For the text-containing cell, return its midpoint in [X, Y] coordinate format. 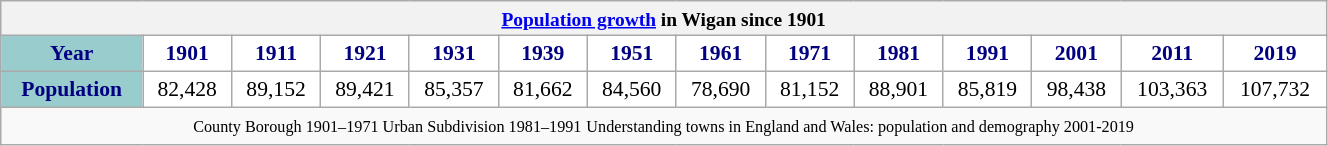
1961 [720, 54]
82,428 [188, 90]
1901 [188, 54]
81,152 [810, 90]
County Borough 1901–1971 Urban Subdivision 1981–1991 Understanding towns in England and Wales: population and demography 2001-2019 [664, 126]
85,819 [988, 90]
107,732 [1276, 90]
98,438 [1076, 90]
Population [72, 90]
1981 [898, 54]
85,357 [454, 90]
89,421 [366, 90]
103,363 [1172, 90]
88,901 [898, 90]
89,152 [276, 90]
1951 [632, 54]
2001 [1076, 54]
1931 [454, 54]
81,662 [542, 90]
1971 [810, 54]
1991 [988, 54]
1911 [276, 54]
84,560 [632, 90]
78,690 [720, 90]
Population growth in Wigan since 1901 [664, 18]
2019 [1276, 54]
1939 [542, 54]
1921 [366, 54]
Year [72, 54]
2011 [1172, 54]
